Pinpoint the cell where the given text exists, returning its [X, Y] midpoint coordinate. 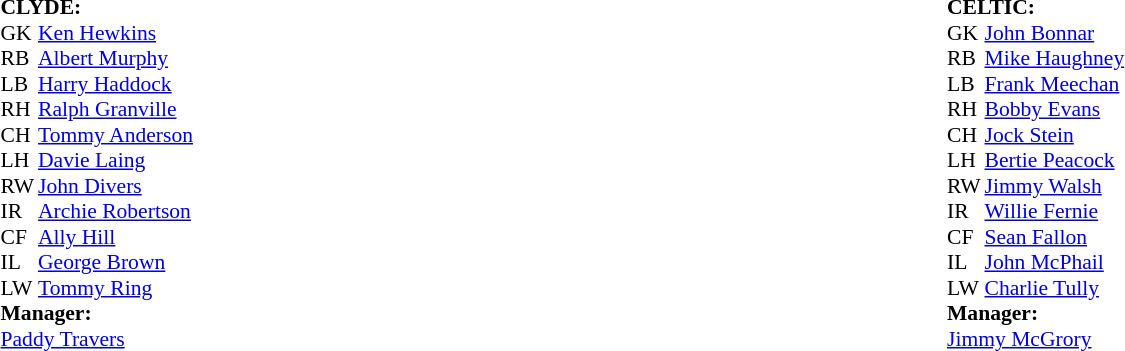
George Brown [150, 263]
Ralph Granville [150, 109]
Albert Murphy [150, 59]
Archie Robertson [150, 211]
John Divers [150, 186]
Davie Laing [150, 161]
Ally Hill [150, 237]
Manager: [131, 313]
Tommy Ring [150, 288]
Harry Haddock [150, 84]
Ken Hewkins [150, 33]
Tommy Anderson [150, 135]
